Identify which cell holds the provided text, then report its (X, Y) central coordinate. 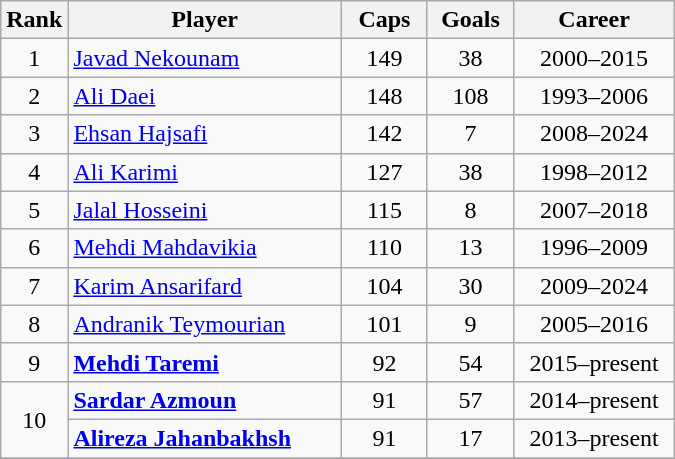
2000–2015 (594, 58)
6 (34, 248)
30 (470, 286)
17 (470, 438)
2005–2016 (594, 324)
2007–2018 (594, 210)
2009–2024 (594, 286)
1 (34, 58)
104 (384, 286)
Karim Ansarifard (205, 286)
1996–2009 (594, 248)
10 (34, 419)
Goals (470, 20)
Sardar Azmoun (205, 400)
5 (34, 210)
142 (384, 134)
Alireza Jahanbakhsh (205, 438)
54 (470, 362)
148 (384, 96)
127 (384, 172)
Caps (384, 20)
Jalal Hosseini (205, 210)
4 (34, 172)
1993–2006 (594, 96)
3 (34, 134)
2013–present (594, 438)
Career (594, 20)
92 (384, 362)
Ali Karimi (205, 172)
Player (205, 20)
1998–2012 (594, 172)
101 (384, 324)
110 (384, 248)
Rank (34, 20)
2008–2024 (594, 134)
115 (384, 210)
Mehdi Taremi (205, 362)
149 (384, 58)
108 (470, 96)
Javad Nekounam (205, 58)
2014–present (594, 400)
Mehdi Mahdavikia (205, 248)
13 (470, 248)
Ehsan Hajsafi (205, 134)
2 (34, 96)
57 (470, 400)
Ali Daei (205, 96)
Andranik Teymourian (205, 324)
2015–present (594, 362)
